Scan for the cell matching the given text and deliver its (x, y) coordinate at center. 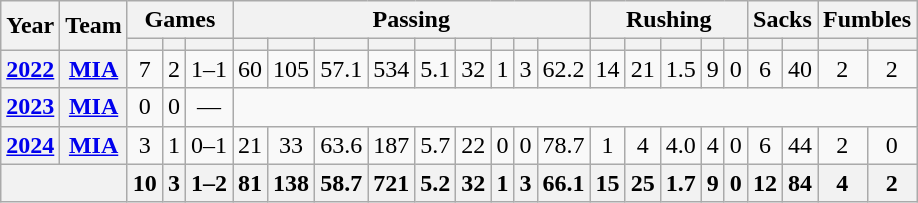
78.7 (564, 145)
Fumbles (868, 20)
14 (608, 69)
62.2 (564, 69)
84 (800, 183)
2023 (30, 107)
5.2 (436, 183)
— (208, 107)
57.1 (342, 69)
Passing (412, 20)
5.7 (436, 145)
66.1 (564, 183)
10 (144, 183)
33 (292, 145)
2024 (30, 145)
0–1 (208, 145)
60 (250, 69)
Team (94, 26)
721 (392, 183)
105 (292, 69)
7 (144, 69)
Sacks (782, 20)
63.6 (342, 145)
15 (608, 183)
1.7 (680, 183)
58.7 (342, 183)
1–1 (208, 69)
Year (30, 26)
Rushing (668, 20)
187 (392, 145)
40 (800, 69)
22 (474, 145)
12 (764, 183)
138 (292, 183)
2022 (30, 69)
81 (250, 183)
25 (642, 183)
4.0 (680, 145)
Games (180, 20)
534 (392, 69)
1–2 (208, 183)
44 (800, 145)
1.5 (680, 69)
5.1 (436, 69)
